Pinpoint the cell where the given text exists, returning its (x, y) midpoint coordinate. 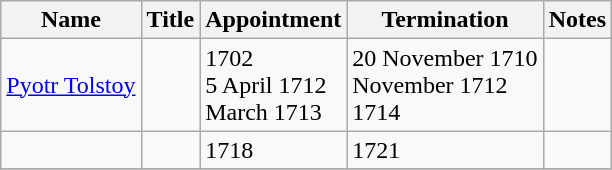
Title (170, 20)
17025 April 1712March 1713 (274, 85)
1721 (445, 150)
1718 (274, 150)
Pyotr Tolstoy (71, 85)
Appointment (274, 20)
Name (71, 20)
Termination (445, 20)
Notes (577, 20)
20 November 1710November 17121714 (445, 85)
